Return the (x, y) coordinate for the center point of the cell that contains the specified text.  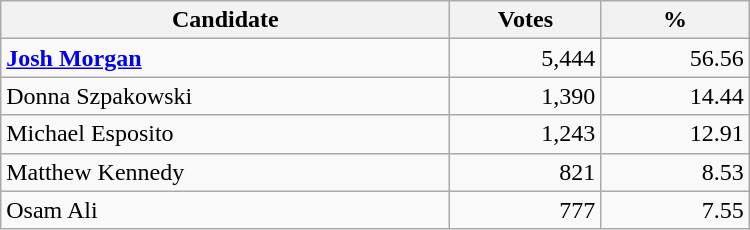
14.44 (675, 96)
Candidate (226, 20)
Donna Szpakowski (226, 96)
Michael Esposito (226, 134)
Osam Ali (226, 210)
12.91 (675, 134)
821 (526, 172)
% (675, 20)
Matthew Kennedy (226, 172)
Votes (526, 20)
8.53 (675, 172)
7.55 (675, 210)
1,390 (526, 96)
777 (526, 210)
5,444 (526, 58)
56.56 (675, 58)
1,243 (526, 134)
Josh Morgan (226, 58)
